Return [x, y] of the center of cell containing provided text 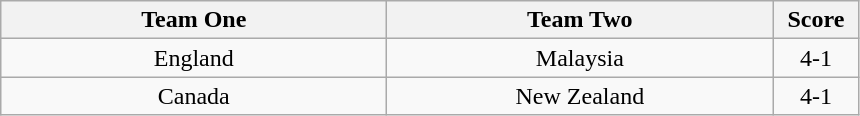
Malaysia [580, 58]
Score [816, 20]
Team One [194, 20]
Canada [194, 96]
New Zealand [580, 96]
Team Two [580, 20]
England [194, 58]
